Return the (x, y) coordinate for the center point of the cell that contains the specified text.  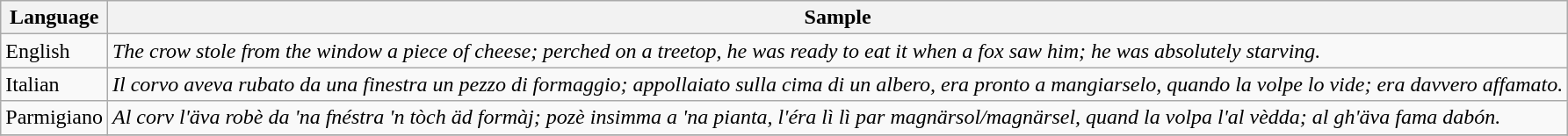
The crow stole from the window a piece of cheese; perched on a treetop, he was ready to eat it when a fox saw him; he was absolutely starving. (837, 51)
Italian (54, 84)
Sample (837, 18)
Language (54, 18)
Parmigiano (54, 118)
English (54, 51)
